Extract the (x, y) coordinate from the center of the cell holding the provided text.  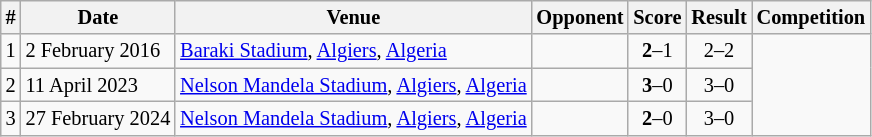
2–1 (657, 51)
2 February 2016 (98, 51)
2 (11, 85)
# (11, 17)
Venue (353, 17)
Result (718, 17)
Competition (811, 17)
2–2 (718, 51)
Score (657, 17)
Baraki Stadium, Algiers, Algeria (353, 51)
Date (98, 17)
27 February 2024 (98, 118)
3 (11, 118)
1 (11, 51)
11 April 2023 (98, 85)
Opponent (580, 17)
2–0 (657, 118)
